Locate the cell with the specified text and output its [X, Y] center coordinate. 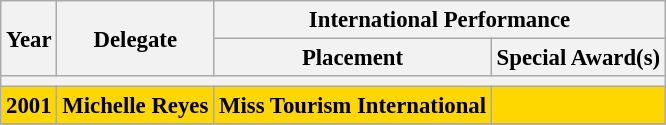
Michelle Reyes [136, 106]
Miss Tourism International [353, 106]
Delegate [136, 38]
Special Award(s) [578, 58]
International Performance [440, 20]
Year [29, 38]
Placement [353, 58]
2001 [29, 106]
